Output the [x, y] coordinate of the center of the cell containing the given text.  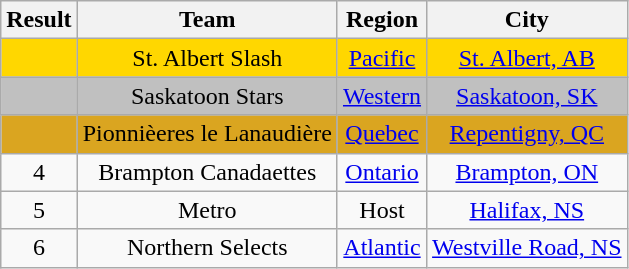
Northern Selects [207, 248]
Region [382, 20]
Western [382, 96]
Halifax, NS [527, 210]
Ontario [382, 172]
6 [39, 248]
Atlantic [382, 248]
City [527, 20]
Brampton Canadaettes [207, 172]
Result [39, 20]
Westville Road, NS [527, 248]
Metro [207, 210]
St. Albert Slash [207, 58]
St. Albert, AB [527, 58]
Host [382, 210]
5 [39, 210]
Quebec [382, 134]
Brampton, ON [527, 172]
Pacific [382, 58]
4 [39, 172]
Saskatoon Stars [207, 96]
Saskatoon, SK [527, 96]
Team [207, 20]
Repentigny, QC [527, 134]
Pionnièeres le Lanaudière [207, 134]
